Pinpoint the cell where the given text exists, returning its (x, y) midpoint coordinate. 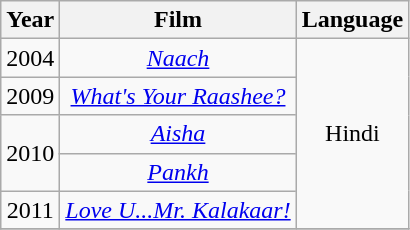
Hindi (352, 134)
Love U...Mr. Kalakaar! (178, 210)
2009 (30, 96)
Language (352, 20)
Pankh (178, 172)
Aisha (178, 134)
Film (178, 20)
2011 (30, 210)
What's Your Raashee? (178, 96)
Year (30, 20)
2010 (30, 153)
2004 (30, 58)
Naach (178, 58)
